Determine the [X, Y] coordinate at the center of the cell enclosing the given text.  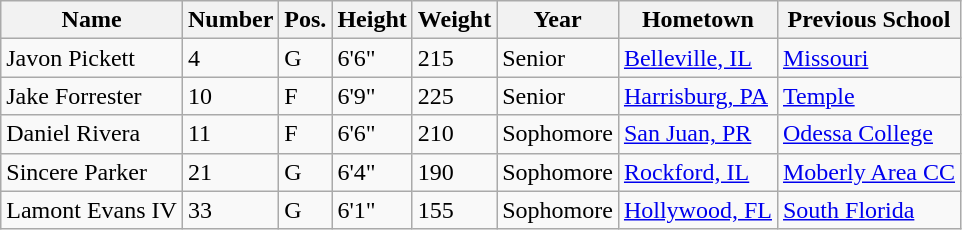
Hollywood, FL [698, 210]
Lamont Evans IV [92, 210]
Rockford, IL [698, 172]
10 [230, 96]
Height [372, 20]
South Florida [868, 210]
Missouri [868, 58]
Year [558, 20]
190 [454, 172]
Harrisburg, PA [698, 96]
215 [454, 58]
Number [230, 20]
33 [230, 210]
Javon Pickett [92, 58]
155 [454, 210]
Daniel Rivera [92, 134]
San Juan, PR [698, 134]
Weight [454, 20]
225 [454, 96]
21 [230, 172]
Temple [868, 96]
Previous School [868, 20]
Hometown [698, 20]
11 [230, 134]
4 [230, 58]
Belleville, IL [698, 58]
Name [92, 20]
6'4" [372, 172]
6'1" [372, 210]
Odessa College [868, 134]
6'9" [372, 96]
Sincere Parker [92, 172]
210 [454, 134]
Pos. [306, 20]
Moberly Area CC [868, 172]
Jake Forrester [92, 96]
